Pinpoint the cell where the given text exists, returning its [x, y] midpoint coordinate. 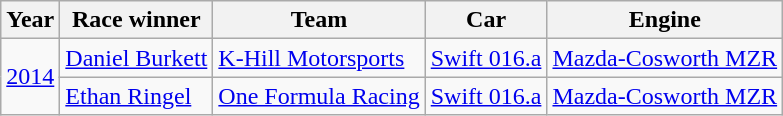
Daniel Burkett [136, 58]
Ethan Ringel [136, 96]
2014 [30, 77]
Team [319, 20]
One Formula Racing [319, 96]
Year [30, 20]
Car [486, 20]
Engine [665, 20]
K-Hill Motorsports [319, 58]
Race winner [136, 20]
